Detect which cell encompasses the target text, then output its [x, y] center coordinate. 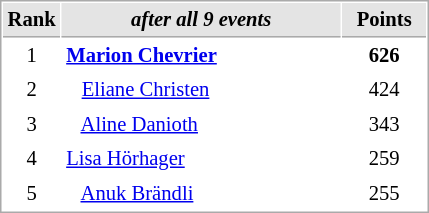
Marion Chevrier [202, 56]
424 [384, 90]
Anuk Brändli [202, 194]
3 [32, 124]
2 [32, 90]
259 [384, 158]
Lisa Hörhager [202, 158]
Aline Danioth [202, 124]
Eliane Christen [202, 90]
after all 9 events [202, 20]
Rank [32, 20]
343 [384, 124]
4 [32, 158]
1 [32, 56]
626 [384, 56]
5 [32, 194]
255 [384, 194]
Points [384, 20]
